Provide the (X, Y) coordinate of the cell's center where the given text is located.  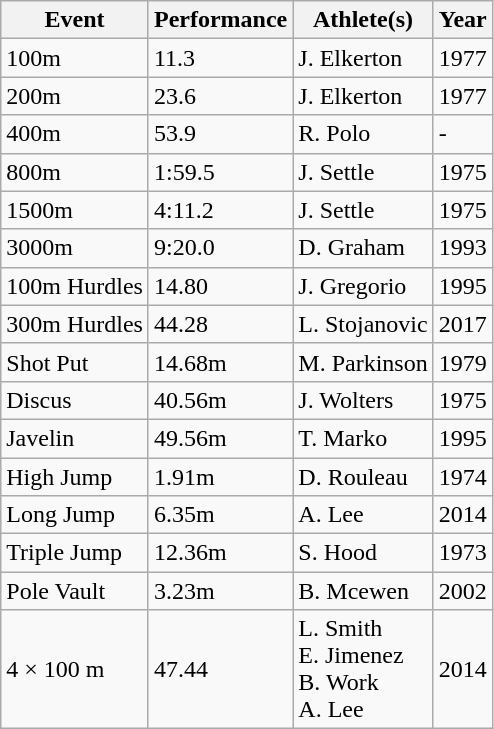
- (462, 134)
11.3 (220, 58)
Performance (220, 20)
L. SmithE. JimenezB. WorkA. Lee (363, 670)
M. Parkinson (363, 362)
1993 (462, 248)
Event (75, 20)
44.28 (220, 324)
High Jump (75, 477)
100m (75, 58)
Shot Put (75, 362)
2002 (462, 591)
Athlete(s) (363, 20)
14.68m (220, 362)
J. Gregorio (363, 286)
14.80 (220, 286)
800m (75, 172)
1:59.5 (220, 172)
T. Marko (363, 438)
53.9 (220, 134)
Long Jump (75, 515)
200m (75, 96)
D. Rouleau (363, 477)
Discus (75, 400)
12.36m (220, 553)
23.6 (220, 96)
6.35m (220, 515)
400m (75, 134)
1.91m (220, 477)
Javelin (75, 438)
D. Graham (363, 248)
2017 (462, 324)
J. Wolters (363, 400)
100m Hurdles (75, 286)
3000m (75, 248)
B. Mcewen (363, 591)
1979 (462, 362)
47.44 (220, 670)
A. Lee (363, 515)
4 × 100 m (75, 670)
Triple Jump (75, 553)
1973 (462, 553)
40.56m (220, 400)
L. Stojanovic (363, 324)
1500m (75, 210)
9:20.0 (220, 248)
4:11.2 (220, 210)
49.56m (220, 438)
3.23m (220, 591)
300m Hurdles (75, 324)
Year (462, 20)
1974 (462, 477)
Pole Vault (75, 591)
R. Polo (363, 134)
S. Hood (363, 553)
